From the cell containing the given text, extract its center point as (X, Y) coordinate. 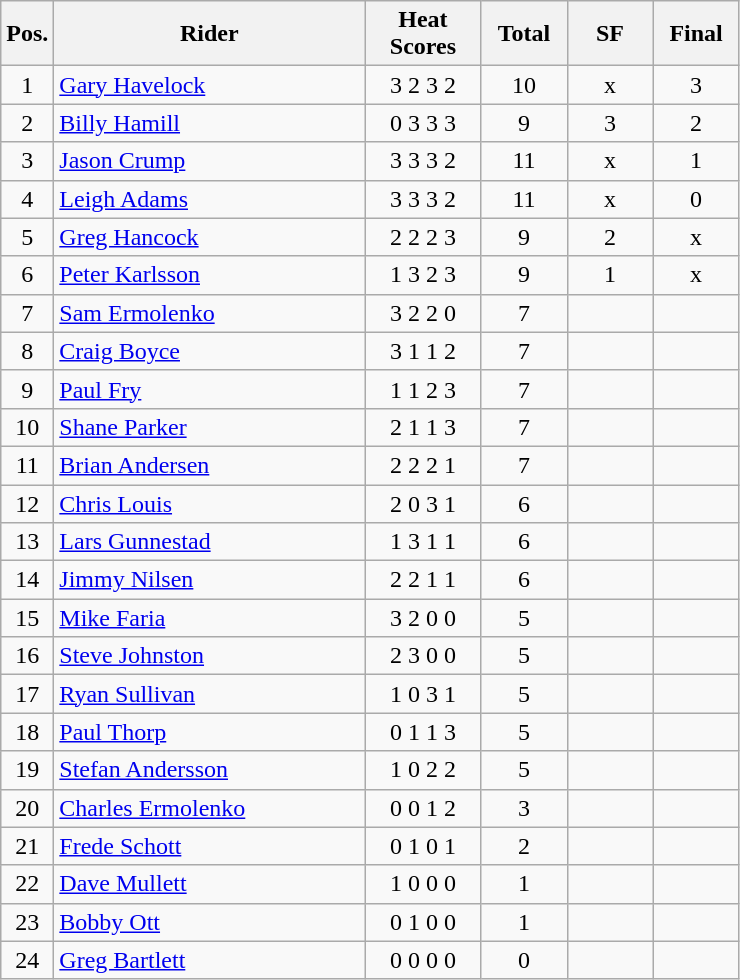
1 1 2 3 (423, 389)
2 2 2 1 (423, 465)
2 2 1 1 (423, 580)
17 (28, 694)
2 0 3 1 (423, 503)
0 1 0 0 (423, 922)
Heat Scores (423, 34)
Jason Crump (210, 161)
Brian Andersen (210, 465)
1 0 3 1 (423, 694)
15 (28, 618)
19 (28, 770)
Charles Ermolenko (210, 808)
Billy Hamill (210, 123)
Greg Hancock (210, 237)
SF (610, 34)
Stefan Andersson (210, 770)
Pos. (28, 34)
24 (28, 960)
1 3 1 1 (423, 542)
Paul Thorp (210, 732)
Dave Mullett (210, 884)
16 (28, 656)
Craig Boyce (210, 351)
22 (28, 884)
14 (28, 580)
1 0 2 2 (423, 770)
1 0 0 0 (423, 884)
Steve Johnston (210, 656)
0 0 1 2 (423, 808)
Chris Louis (210, 503)
23 (28, 922)
Leigh Adams (210, 199)
13 (28, 542)
8 (28, 351)
Gary Havelock (210, 85)
Final (696, 34)
Frede Schott (210, 846)
Lars Gunnestad (210, 542)
Ryan Sullivan (210, 694)
Bobby Ott (210, 922)
0 3 3 3 (423, 123)
3 2 2 0 (423, 313)
Paul Fry (210, 389)
2 1 1 3 (423, 427)
Jimmy Nilsen (210, 580)
Total (524, 34)
1 3 2 3 (423, 275)
20 (28, 808)
2 2 2 3 (423, 237)
4 (28, 199)
0 1 1 3 (423, 732)
Peter Karlsson (210, 275)
Shane Parker (210, 427)
2 3 0 0 (423, 656)
Mike Faria (210, 618)
0 1 0 1 (423, 846)
18 (28, 732)
12 (28, 503)
3 1 1 2 (423, 351)
0 0 0 0 (423, 960)
3 2 0 0 (423, 618)
21 (28, 846)
Sam Ermolenko (210, 313)
3 2 3 2 (423, 85)
Rider (210, 34)
Greg Bartlett (210, 960)
